Return (X, Y) of the center of cell containing provided text 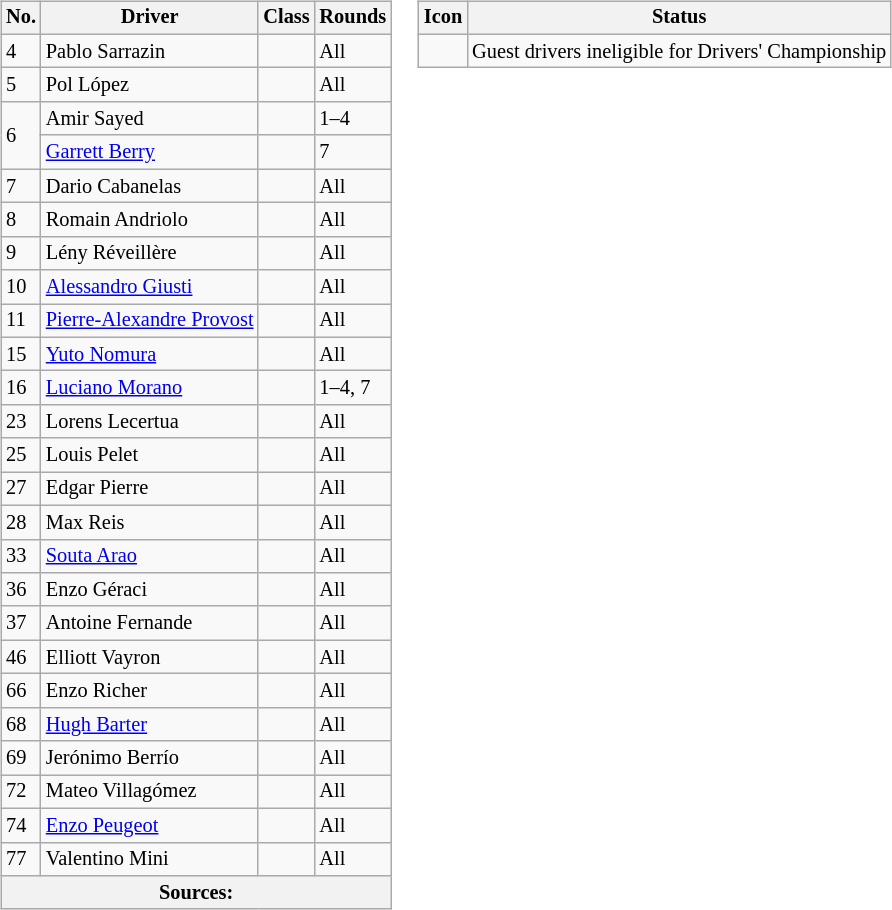
4 (21, 51)
Alessandro Giusti (150, 287)
72 (21, 792)
10 (21, 287)
5 (21, 85)
Max Reis (150, 522)
Garrett Berry (150, 152)
Pierre-Alexandre Provost (150, 321)
27 (21, 489)
Lény Réveillère (150, 253)
46 (21, 657)
15 (21, 354)
Icon (443, 18)
Jerónimo Berrío (150, 758)
28 (21, 522)
Dario Cabanelas (150, 186)
Enzo Richer (150, 691)
66 (21, 691)
Class (286, 18)
74 (21, 825)
Luciano Morano (150, 388)
Guest drivers ineligible for Drivers' Championship (679, 51)
Valentino Mini (150, 859)
Pablo Sarrazin (150, 51)
6 (21, 136)
No. (21, 18)
Hugh Barter (150, 724)
68 (21, 724)
Mateo Villagómez (150, 792)
Driver (150, 18)
25 (21, 455)
Rounds (354, 18)
1–4, 7 (354, 388)
Sources: (196, 893)
16 (21, 388)
37 (21, 623)
1–4 (354, 119)
Souta Arao (150, 556)
Louis Pelet (150, 455)
9 (21, 253)
Amir Sayed (150, 119)
Elliott Vayron (150, 657)
69 (21, 758)
Antoine Fernande (150, 623)
11 (21, 321)
77 (21, 859)
Edgar Pierre (150, 489)
Pol López (150, 85)
Enzo Géraci (150, 590)
Status (679, 18)
Enzo Peugeot (150, 825)
Romain Andriolo (150, 220)
36 (21, 590)
23 (21, 422)
33 (21, 556)
8 (21, 220)
Yuto Nomura (150, 354)
Lorens Lecertua (150, 422)
